Provide the [x, y] coordinate of the cell's center where the given text is located.  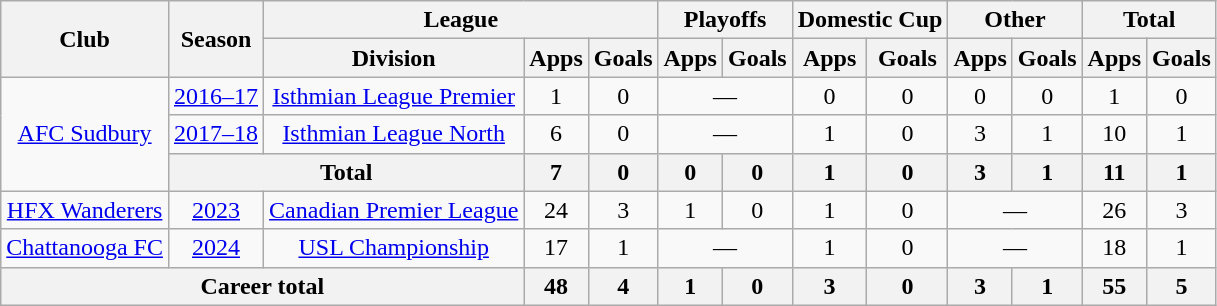
24 [556, 210]
2024 [216, 248]
11 [1114, 172]
USL Championship [394, 248]
26 [1114, 210]
Division [394, 58]
18 [1114, 248]
2023 [216, 210]
Isthmian League North [394, 134]
6 [556, 134]
Other [1015, 20]
55 [1114, 286]
Canadian Premier League [394, 210]
2016–17 [216, 96]
5 [1182, 286]
7 [556, 172]
Chattanooga FC [85, 248]
AFC Sudbury [85, 134]
Season [216, 39]
Isthmian League Premier [394, 96]
League [461, 20]
10 [1114, 134]
Playoffs [725, 20]
Club [85, 39]
17 [556, 248]
2017–18 [216, 134]
Domestic Cup [870, 20]
4 [623, 286]
HFX Wanderers [85, 210]
48 [556, 286]
Career total [262, 286]
